Scan for the cell matching the given text and deliver its [x, y] coordinate at center. 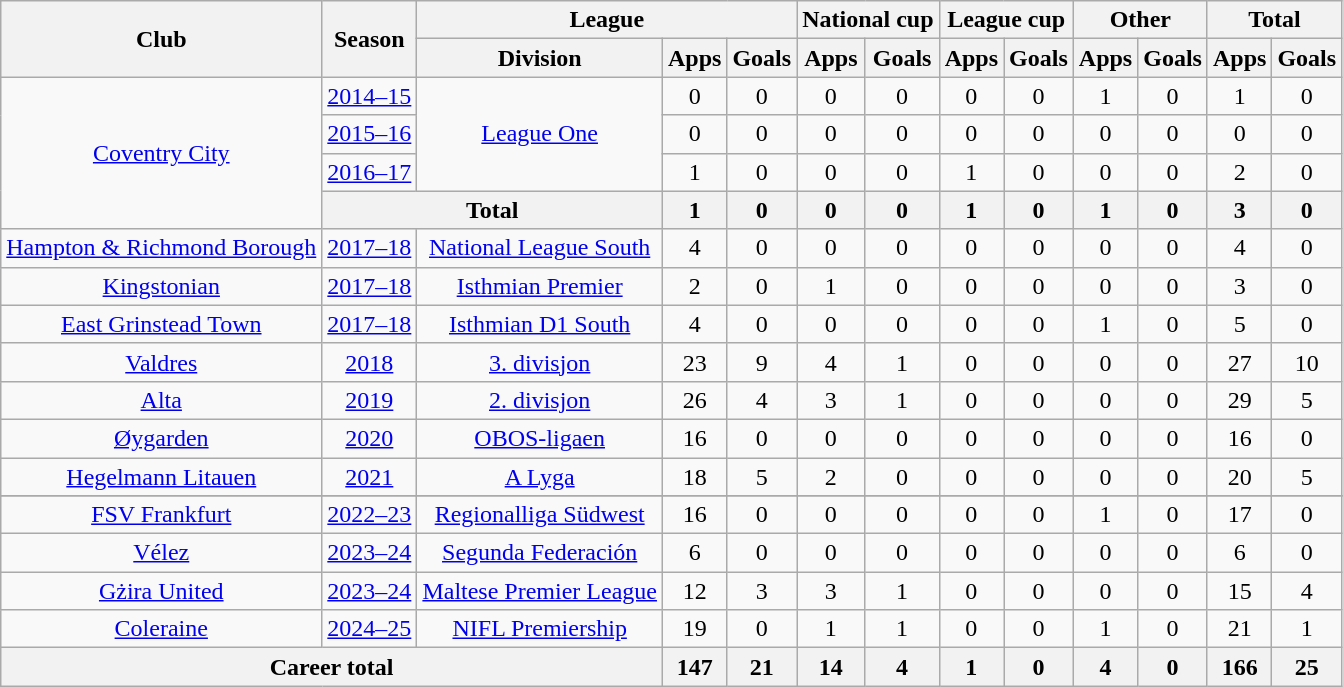
2022–23 [370, 515]
2018 [370, 362]
147 [694, 667]
Club [162, 39]
East Grinstead Town [162, 324]
League [607, 20]
League cup [1006, 20]
Division [540, 58]
Kingstonian [162, 286]
Gżira United [162, 591]
Other [1140, 20]
15 [1239, 591]
Coventry City [162, 153]
17 [1239, 515]
26 [694, 400]
19 [694, 629]
2015–16 [370, 134]
2020 [370, 438]
2014–15 [370, 96]
A Lyga [540, 477]
League One [540, 134]
20 [1239, 477]
2019 [370, 400]
Season [370, 39]
OBOS-ligaen [540, 438]
9 [762, 362]
Hampton & Richmond Borough [162, 248]
Regionalliga Südwest [540, 515]
National League South [540, 248]
Valdres [162, 362]
National cup [868, 20]
Segunda Federación [540, 553]
2021 [370, 477]
27 [1239, 362]
14 [831, 667]
23 [694, 362]
FSV Frankfurt [162, 515]
12 [694, 591]
3. divisjon [540, 362]
166 [1239, 667]
Isthmian D1 South [540, 324]
10 [1307, 362]
Career total [332, 667]
Øygarden [162, 438]
Isthmian Premier [540, 286]
2016–17 [370, 172]
Maltese Premier League [540, 591]
18 [694, 477]
NIFL Premiership [540, 629]
Coleraine [162, 629]
25 [1307, 667]
Alta [162, 400]
2024–25 [370, 629]
29 [1239, 400]
2. divisjon [540, 400]
Hegelmann Litauen [162, 477]
Vélez [162, 553]
